Capture the cell that displays the provided text and extract its [X, Y] central coordinate. 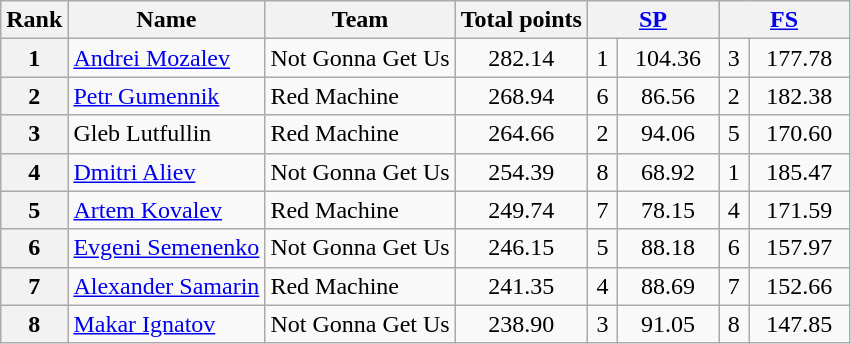
Gleb Lutfullin [166, 134]
Total points [521, 20]
88.69 [668, 286]
185.47 [800, 172]
Alexander Samarin [166, 286]
Andrei Mozalev [166, 58]
170.60 [800, 134]
Artem Kovalev [166, 210]
177.78 [800, 58]
104.36 [668, 58]
249.74 [521, 210]
88.18 [668, 248]
182.38 [800, 96]
Rank [34, 20]
94.06 [668, 134]
254.39 [521, 172]
68.92 [668, 172]
86.56 [668, 96]
171.59 [800, 210]
282.14 [521, 58]
SP [652, 20]
Evgeni Semenenko [166, 248]
152.66 [800, 286]
Makar Ignatov [166, 324]
Petr Gumennik [166, 96]
Dmitri Aliev [166, 172]
238.90 [521, 324]
Name [166, 20]
246.15 [521, 248]
157.97 [800, 248]
Team [360, 20]
268.94 [521, 96]
147.85 [800, 324]
91.05 [668, 324]
FS [784, 20]
241.35 [521, 286]
264.66 [521, 134]
78.15 [668, 210]
